For the text-containing cell, return its midpoint in (X, Y) coordinate format. 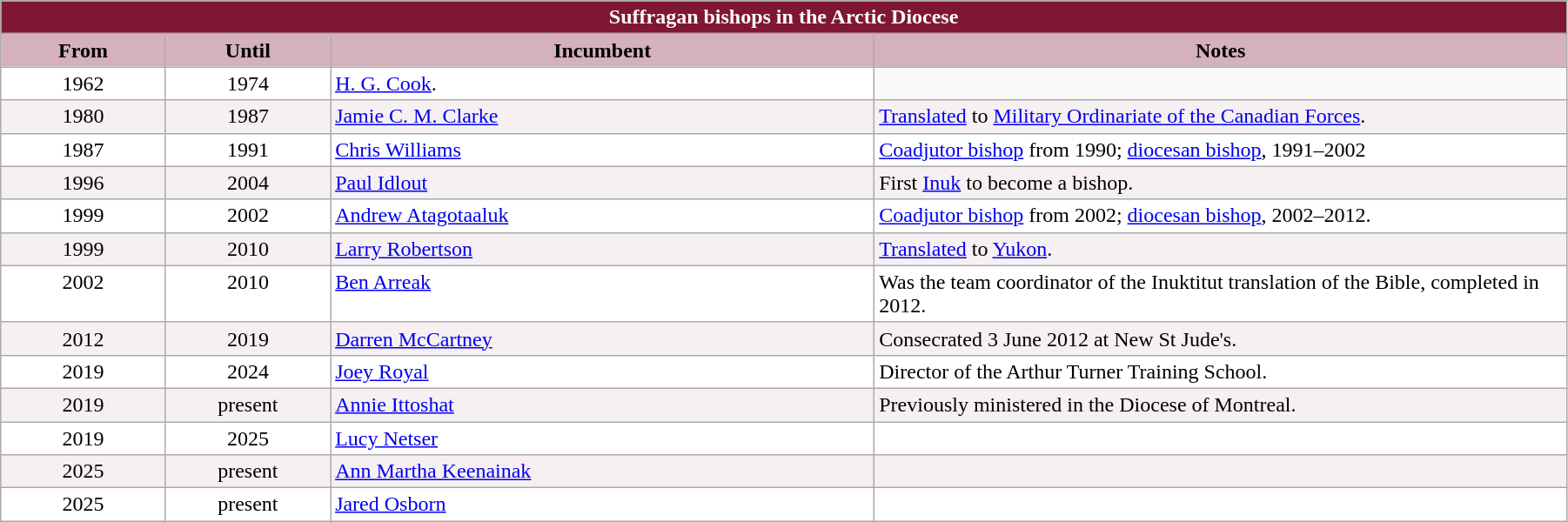
Joey Royal (602, 371)
Director of the Arthur Turner Training School. (1221, 371)
Suffragan bishops in the Arctic Diocese (784, 17)
Incumbent (602, 50)
1996 (84, 183)
Paul Idlout (602, 183)
Translated to Military Ordinariate of the Canadian Forces. (1221, 117)
2004 (247, 183)
Previously ministered in the Diocese of Montreal. (1221, 405)
Jamie C. M. Clarke (602, 117)
Translated to Yukon. (1221, 249)
2012 (84, 338)
From (84, 50)
1991 (247, 150)
Lucy Netser (602, 438)
2024 (247, 371)
Ben Arreak (602, 294)
Coadjutor bishop from 1990; diocesan bishop, 1991–2002 (1221, 150)
Ann Martha Keenainak (602, 472)
Notes (1221, 50)
Larry Robertson (602, 249)
H. G. Cook. (602, 84)
1974 (247, 84)
Jared Osborn (602, 505)
First Inuk to become a bishop. (1221, 183)
Was the team coordinator of the Inuktitut translation of the Bible, completed in 2012. (1221, 294)
Chris Williams (602, 150)
Darren McCartney (602, 338)
1962 (84, 84)
Until (247, 50)
1980 (84, 117)
Annie Ittoshat (602, 405)
Consecrated 3 June 2012 at New St Jude's. (1221, 338)
Andrew Atagotaaluk (602, 216)
Coadjutor bishop from 2002; diocesan bishop, 2002–2012. (1221, 216)
